Locate the cell with the specified text and output its [x, y] center coordinate. 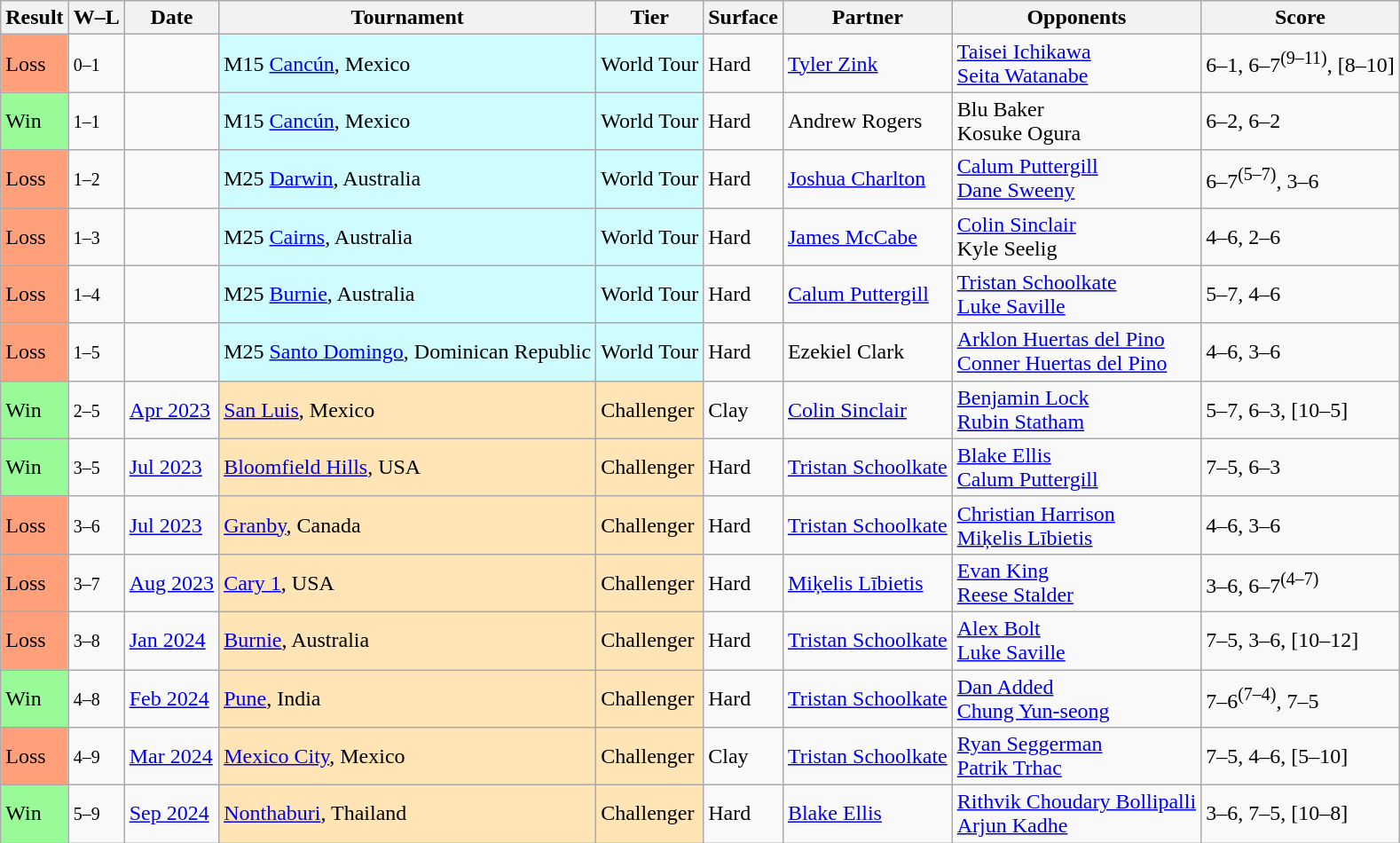
Pune, India [408, 697]
Alex Bolt Luke Saville [1076, 641]
James McCabe [868, 236]
Nonthaburi, Thailand [408, 815]
2–5 [96, 410]
Cary 1, USA [408, 582]
Blu Baker Kosuke Ogura [1076, 121]
Christian Harrison Miķelis Lībietis [1076, 525]
5–7, 6–3, [10–5] [1301, 410]
Result [35, 18]
1–3 [96, 236]
3–6, 7–5, [10–8] [1301, 815]
Granby, Canada [408, 525]
Tier [649, 18]
4–6, 2–6 [1301, 236]
3–5 [96, 467]
6–1, 6–7(9–11), [8–10] [1301, 64]
Colin Sinclair [868, 410]
6–2, 6–2 [1301, 121]
Blake Ellis [868, 815]
Tristan Schoolkate Luke Saville [1076, 295]
San Luis, Mexico [408, 410]
Apr 2023 [171, 410]
5–9 [96, 815]
Mexico City, Mexico [408, 756]
Tournament [408, 18]
Score [1301, 18]
Opponents [1076, 18]
7–5, 4–6, [5–10] [1301, 756]
Bloomfield Hills, USA [408, 467]
Blake Ellis Calum Puttergill [1076, 467]
3–6 [96, 525]
Mar 2024 [171, 756]
Burnie, Australia [408, 641]
1–1 [96, 121]
Tyler Zink [868, 64]
Ryan Seggerman Patrik Trhac [1076, 756]
Taisei Ichikawa Seita Watanabe [1076, 64]
3–6, 6–7(4–7) [1301, 582]
M25 Burnie, Australia [408, 295]
1–4 [96, 295]
1–5 [96, 351]
7–5, 3–6, [10–12] [1301, 641]
Joshua Charlton [868, 179]
Evan King Reese Stalder [1076, 582]
Dan Added Chung Yun-seong [1076, 697]
1–2 [96, 179]
M25 Darwin, Australia [408, 179]
Miķelis Lībietis [868, 582]
Rithvik Choudary Bollipalli Arjun Kadhe [1076, 815]
0–1 [96, 64]
Jan 2024 [171, 641]
3–7 [96, 582]
M25 Cairns, Australia [408, 236]
3–8 [96, 641]
5–7, 4–6 [1301, 295]
Calum Puttergill [868, 295]
6–7(5–7), 3–6 [1301, 179]
Calum Puttergill Dane Sweeny [1076, 179]
Surface [743, 18]
Sep 2024 [171, 815]
7–6(7–4), 7–5 [1301, 697]
Date [171, 18]
Partner [868, 18]
4–8 [96, 697]
Ezekiel Clark [868, 351]
Andrew Rogers [868, 121]
Benjamin Lock Rubin Statham [1076, 410]
Aug 2023 [171, 582]
Feb 2024 [171, 697]
7–5, 6–3 [1301, 467]
Colin Sinclair Kyle Seelig [1076, 236]
Arklon Huertas del Pino Conner Huertas del Pino [1076, 351]
M25 Santo Domingo, Dominican Republic [408, 351]
W–L [96, 18]
4–9 [96, 756]
